Detect which cell encompasses the target text, then output its [x, y] center coordinate. 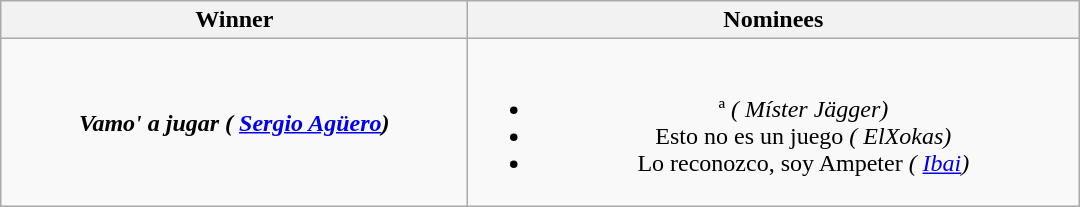
ª ( Míster Jägger)Esto no es un juego ( ElXokas)Lo reconozco, soy Ampeter ( Ibai) [774, 122]
Winner [234, 20]
Nominees [774, 20]
Vamo' a jugar ( Sergio Agüero) [234, 122]
